For the text-containing cell, return its midpoint in (x, y) coordinate format. 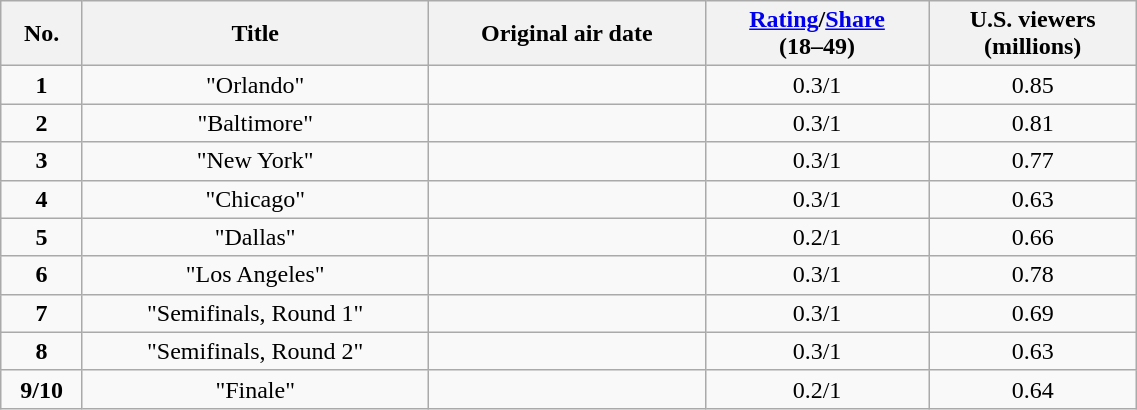
"New York" (255, 161)
0.78 (1032, 275)
0.69 (1032, 313)
"Dallas" (255, 237)
No. (42, 34)
"Los Angeles" (255, 275)
9/10 (42, 389)
"Semifinals, Round 2" (255, 351)
"Baltimore" (255, 123)
Title (255, 34)
0.81 (1032, 123)
7 (42, 313)
4 (42, 199)
1 (42, 85)
"Chicago" (255, 199)
"Orlando" (255, 85)
0.66 (1032, 237)
U.S. viewers(millions) (1032, 34)
6 (42, 275)
"Finale" (255, 389)
0.85 (1032, 85)
2 (42, 123)
0.64 (1032, 389)
Rating/Share(18–49) (818, 34)
5 (42, 237)
Original air date (567, 34)
"Semifinals, Round 1" (255, 313)
0.77 (1032, 161)
8 (42, 351)
3 (42, 161)
